Identify which cell holds the provided text, then report its [X, Y] central coordinate. 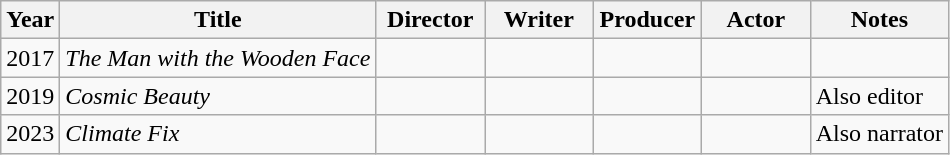
Cosmic Beauty [218, 96]
Notes [879, 20]
Also editor [879, 96]
Director [430, 20]
2017 [30, 58]
Producer [648, 20]
Climate Fix [218, 134]
Year [30, 20]
Writer [538, 20]
2019 [30, 96]
Also narrator [879, 134]
2023 [30, 134]
Actor [756, 20]
The Man with the Wooden Face [218, 58]
Title [218, 20]
